Output the [x, y] coordinate of the center of the cell containing the given text.  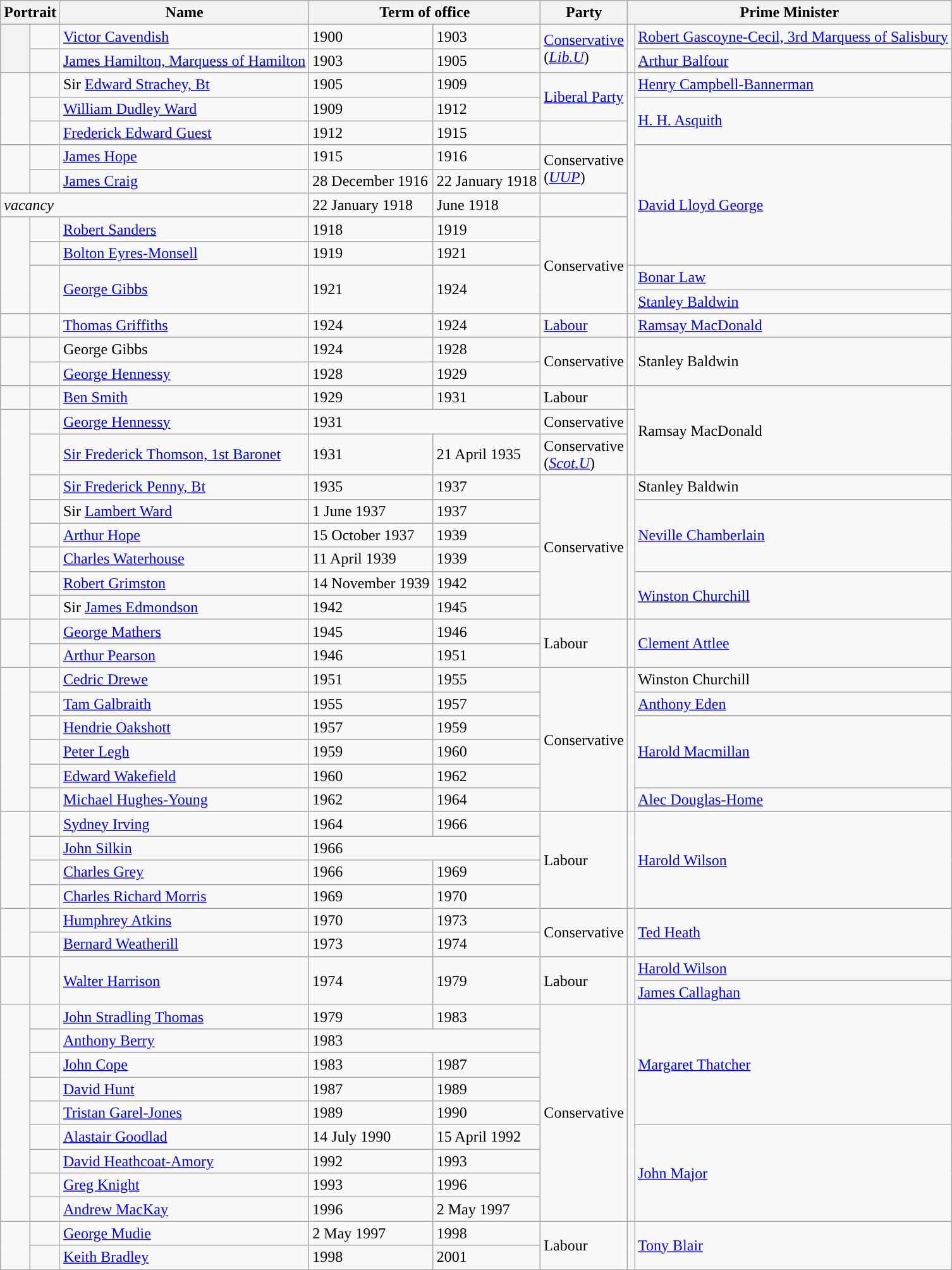
Clement Attlee [793, 643]
Walter Harrison [184, 980]
Cedric Drewe [184, 679]
Frederick Edward Guest [184, 133]
14 July 1990 [371, 1137]
11 April 1939 [371, 559]
Arthur Hope [184, 535]
Sir Frederick Penny, Bt [184, 487]
James Hope [184, 157]
Ben Smith [184, 398]
Robert Grimston [184, 583]
14 November 1939 [371, 583]
Andrew MacKay [184, 1209]
Edward Wakefield [184, 776]
1918 [371, 229]
Tristan Garel-Jones [184, 1113]
15 April 1992 [487, 1137]
Hendrie Oakshott [184, 728]
Alec Douglas-Home [793, 800]
David Lloyd George [793, 205]
Anthony Eden [793, 704]
Anthony Berry [184, 1040]
Charles Grey [184, 872]
Name [184, 13]
15 October 1937 [371, 535]
1 June 1937 [371, 511]
Robert Sanders [184, 229]
1990 [487, 1113]
James Callaghan [793, 992]
Sir James Edmondson [184, 607]
1916 [487, 157]
Peter Legh [184, 752]
David Hunt [184, 1088]
Conservative(Scot.U) [584, 454]
Liberal Party [584, 97]
Sir Frederick Thomson, 1st Baronet [184, 454]
James Craig [184, 181]
Thomas Griffiths [184, 326]
21 April 1935 [487, 454]
Harold Macmillan [793, 752]
Sir Edward Strachey, Bt [184, 85]
Victor Cavendish [184, 37]
John Silkin [184, 848]
Ted Heath [793, 932]
George Mathers [184, 631]
Sydney Irving [184, 824]
1992 [371, 1161]
Humphrey Atkins [184, 920]
John Major [793, 1173]
Bonar Law [793, 277]
Henry Campbell-Bannerman [793, 85]
Greg Knight [184, 1185]
28 December 1916 [371, 181]
Prime Minister [790, 13]
Party [584, 13]
Arthur Pearson [184, 655]
H. H. Asquith [793, 121]
Tony Blair [793, 1245]
June 1918 [487, 205]
Bernard Weatherill [184, 944]
Keith Bradley [184, 1257]
Charles Waterhouse [184, 559]
Margaret Thatcher [793, 1064]
John Cope [184, 1064]
Bolton Eyres-Monsell [184, 253]
Term of office [425, 13]
1935 [371, 487]
Arthur Balfour [793, 61]
1900 [371, 37]
William Dudley Ward [184, 109]
Conservative(UUP) [584, 169]
David Heathcoat-Amory [184, 1161]
Michael Hughes-Young [184, 800]
Charles Richard Morris [184, 896]
vacancy [155, 205]
Conservative(Lib.U) [584, 49]
John Stradling Thomas [184, 1016]
Neville Chamberlain [793, 535]
George Mudie [184, 1233]
Sir Lambert Ward [184, 511]
Tam Galbraith [184, 704]
Alastair Goodlad [184, 1137]
Robert Gascoyne-Cecil, 3rd Marquess of Salisbury [793, 37]
2001 [487, 1257]
Portrait [30, 13]
James Hamilton, Marquess of Hamilton [184, 61]
